Return the (X, Y) coordinate for the center point of the cell that contains the specified text.  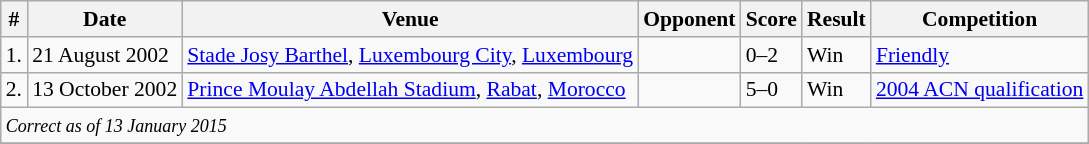
2. (14, 90)
0–2 (772, 55)
13 October 2002 (104, 90)
# (14, 19)
Opponent (690, 19)
Friendly (980, 55)
5–0 (772, 90)
Correct as of 13 January 2015 (545, 126)
Result (836, 19)
2004 ACN qualification (980, 90)
Date (104, 19)
21 August 2002 (104, 55)
Score (772, 19)
Venue (410, 19)
1. (14, 55)
Competition (980, 19)
Prince Moulay Abdellah Stadium, Rabat, Morocco (410, 90)
Stade Josy Barthel, Luxembourg City, Luxembourg (410, 55)
